Scan for the cell matching the given text and deliver its (x, y) coordinate at center. 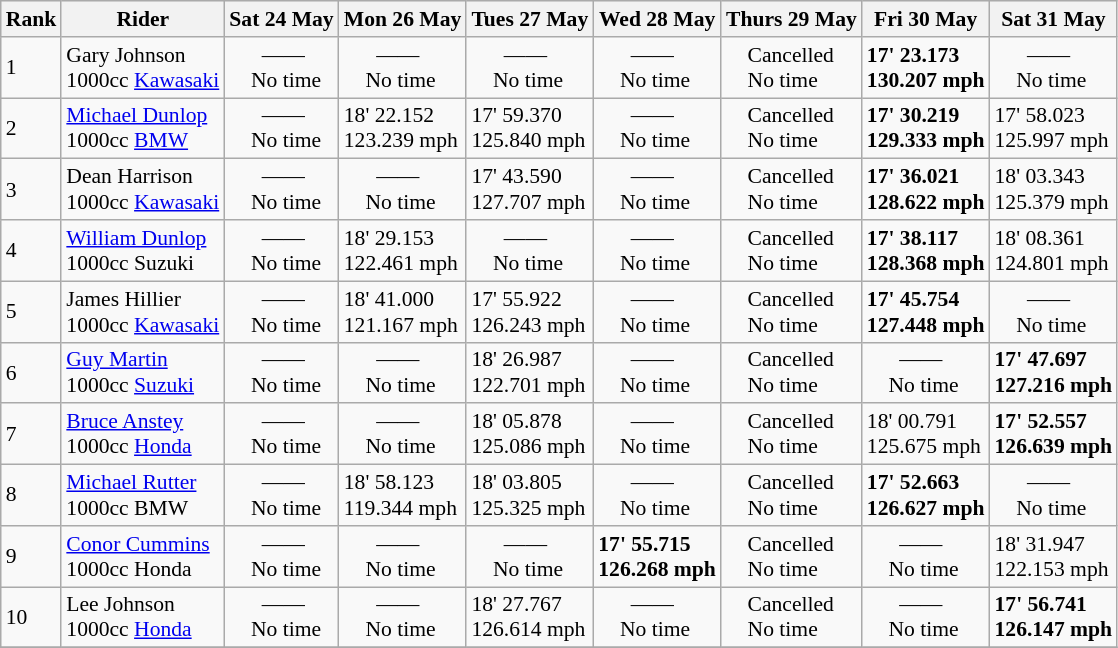
18' 05.878 125.086 mph (530, 434)
Tues 27 May (530, 19)
17' 38.117 128.368 mph (926, 250)
Fri 30 May (926, 19)
3 (32, 190)
Michael Rutter 1000cc BMW (142, 496)
William Dunlop 1000cc Suzuki (142, 250)
17' 55.922 126.243 mph (530, 312)
17' 52.557 126.639 mph (1053, 434)
18' 58.123 119.344 mph (403, 496)
17' 30.219 129.333 mph (926, 128)
18' 31.947 122.153 mph (1053, 556)
Conor Cummins 1000cc Honda (142, 556)
Sat 31 May (1053, 19)
18' 03.343 125.379 mph (1053, 190)
9 (32, 556)
17' 43.590 127.707 mph (530, 190)
17' 52.663 126.627 mph (926, 496)
7 (32, 434)
17' 45.754 127.448 mph (926, 312)
18' 29.153 122.461 mph (403, 250)
17' 36.021 128.622 mph (926, 190)
Guy Martin 1000cc Suzuki (142, 372)
17' 59.370 125.840 mph (530, 128)
Rider (142, 19)
8 (32, 496)
17' 23.173 130.207 mph (926, 68)
17' 56.741 126.147 mph (1053, 618)
Thurs 29 May (792, 19)
18' 22.152 123.239 mph (403, 128)
10 (32, 618)
17' 47.697 127.216 mph (1053, 372)
Rank (32, 19)
17' 55.715 126.268 mph (657, 556)
James Hillier 1000cc Kawasaki (142, 312)
Sat 24 May (281, 19)
18' 08.361 124.801 mph (1053, 250)
Dean Harrison 1000cc Kawasaki (142, 190)
2 (32, 128)
Bruce Anstey 1000cc Honda (142, 434)
18' 03.805 125.325 mph (530, 496)
6 (32, 372)
17' 58.023 125.997 mph (1053, 128)
1 (32, 68)
18' 41.000 121.167 mph (403, 312)
Gary Johnson 1000cc Kawasaki (142, 68)
18' 27.767 126.614 mph (530, 618)
Michael Dunlop 1000cc BMW (142, 128)
18' 00.791 125.675 mph (926, 434)
18' 26.987 122.701 mph (530, 372)
Wed 28 May (657, 19)
4 (32, 250)
Lee Johnson 1000cc Honda (142, 618)
Mon 26 May (403, 19)
5 (32, 312)
